Capture the cell that displays the provided text and extract its [x, y] central coordinate. 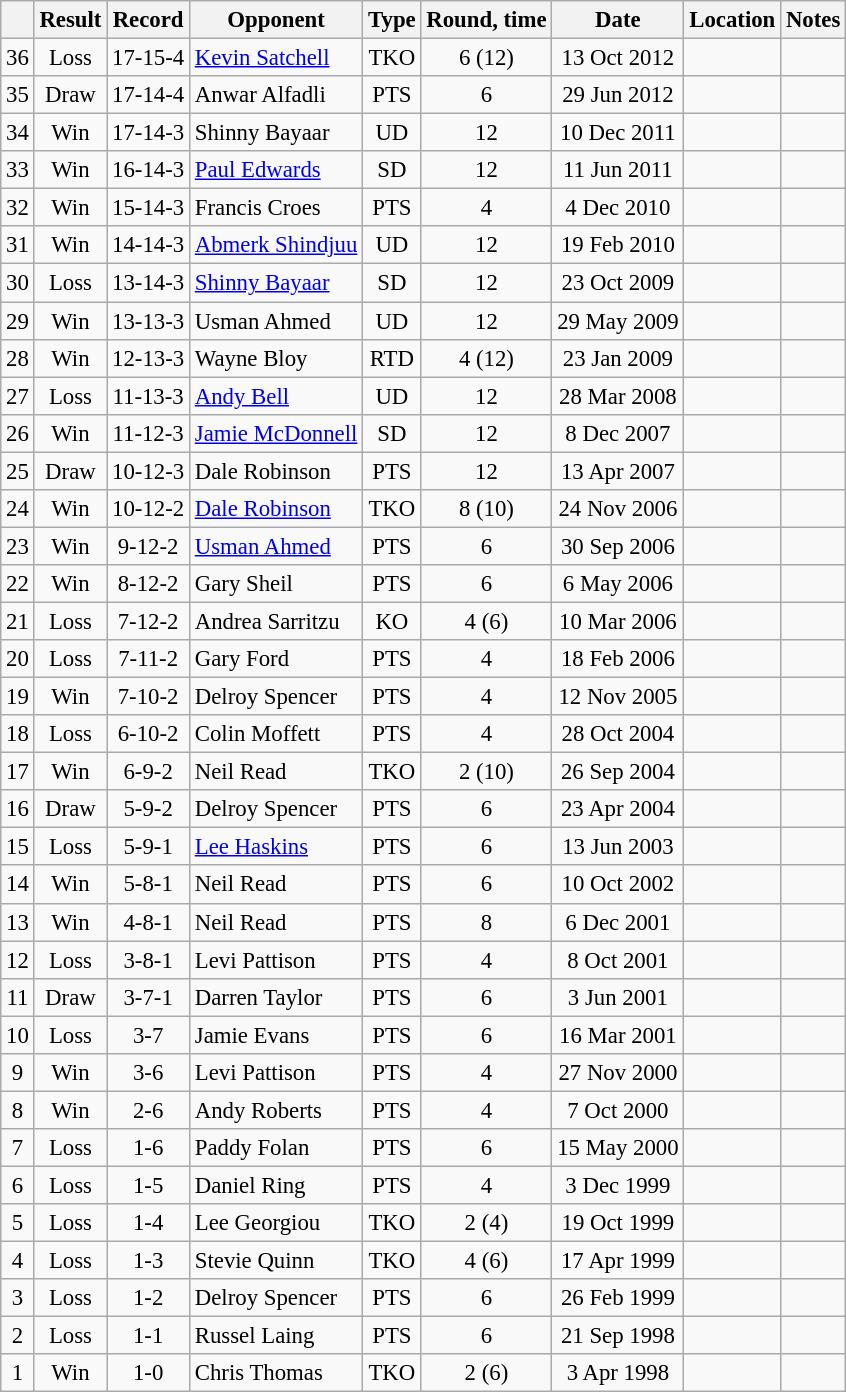
Record [148, 20]
28 Mar 2008 [618, 396]
30 [18, 283]
11-12-3 [148, 433]
Andy Roberts [276, 1110]
17-14-4 [148, 95]
1 [18, 1373]
23 Apr 2004 [618, 809]
24 Nov 2006 [618, 509]
Location [732, 20]
29 Jun 2012 [618, 95]
11 Jun 2011 [618, 170]
3 [18, 1298]
33 [18, 170]
20 [18, 659]
21 Sep 1998 [618, 1336]
1-2 [148, 1298]
10-12-2 [148, 509]
15-14-3 [148, 208]
8 Dec 2007 [618, 433]
18 Feb 2006 [618, 659]
Kevin Satchell [276, 58]
10 [18, 1035]
21 [18, 621]
Stevie Quinn [276, 1261]
4-8-1 [148, 922]
Jamie Evans [276, 1035]
Round, time [486, 20]
34 [18, 133]
7 Oct 2000 [618, 1110]
15 May 2000 [618, 1148]
17-14-3 [148, 133]
14-14-3 [148, 245]
19 Feb 2010 [618, 245]
16 Mar 2001 [618, 1035]
13 Jun 2003 [618, 847]
19 [18, 697]
18 [18, 734]
23 [18, 546]
13 Oct 2012 [618, 58]
1-3 [148, 1261]
25 [18, 471]
27 Nov 2000 [618, 1073]
16 [18, 809]
14 [18, 885]
2-6 [148, 1110]
29 [18, 321]
13-14-3 [148, 283]
KO [392, 621]
Francis Croes [276, 208]
Gary Sheil [276, 584]
4 Dec 2010 [618, 208]
1-4 [148, 1223]
13-13-3 [148, 321]
6 May 2006 [618, 584]
27 [18, 396]
10 Mar 2006 [618, 621]
Darren Taylor [276, 997]
30 Sep 2006 [618, 546]
13 Apr 2007 [618, 471]
12-13-3 [148, 358]
Andrea Sarritzu [276, 621]
15 [18, 847]
6-10-2 [148, 734]
10 Dec 2011 [618, 133]
31 [18, 245]
Jamie McDonnell [276, 433]
Paul Edwards [276, 170]
5-8-1 [148, 885]
Notes [814, 20]
Wayne Bloy [276, 358]
5-9-2 [148, 809]
7-12-2 [148, 621]
Andy Bell [276, 396]
Date [618, 20]
Paddy Folan [276, 1148]
17 Apr 1999 [618, 1261]
Abmerk Shindjuu [276, 245]
Type [392, 20]
11 [18, 997]
10 Oct 2002 [618, 885]
3 Jun 2001 [618, 997]
RTD [392, 358]
23 Oct 2009 [618, 283]
4 (12) [486, 358]
26 Sep 2004 [618, 772]
35 [18, 95]
26 [18, 433]
Daniel Ring [276, 1185]
2 [18, 1336]
7-11-2 [148, 659]
8-12-2 [148, 584]
1-1 [148, 1336]
7 [18, 1148]
2 (10) [486, 772]
1-5 [148, 1185]
28 Oct 2004 [618, 734]
6 (12) [486, 58]
28 [18, 358]
Colin Moffett [276, 734]
17 [18, 772]
3-7 [148, 1035]
17-15-4 [148, 58]
Lee Georgiou [276, 1223]
1-0 [148, 1373]
2 (6) [486, 1373]
24 [18, 509]
6 Dec 2001 [618, 922]
5 [18, 1223]
2 (4) [486, 1223]
Gary Ford [276, 659]
3-7-1 [148, 997]
13 [18, 922]
11-13-3 [148, 396]
1-6 [148, 1148]
8 Oct 2001 [618, 960]
22 [18, 584]
32 [18, 208]
10-12-3 [148, 471]
12 Nov 2005 [618, 697]
16-14-3 [148, 170]
29 May 2009 [618, 321]
Result [70, 20]
Chris Thomas [276, 1373]
9-12-2 [148, 546]
8 (10) [486, 509]
3-6 [148, 1073]
26 Feb 1999 [618, 1298]
5-9-1 [148, 847]
6-9-2 [148, 772]
7-10-2 [148, 697]
23 Jan 2009 [618, 358]
Lee Haskins [276, 847]
3-8-1 [148, 960]
Opponent [276, 20]
19 Oct 1999 [618, 1223]
3 Dec 1999 [618, 1185]
Russel Laing [276, 1336]
Anwar Alfadli [276, 95]
3 Apr 1998 [618, 1373]
36 [18, 58]
9 [18, 1073]
